Provide the [X, Y] coordinate of the cell's center where the given text is located.  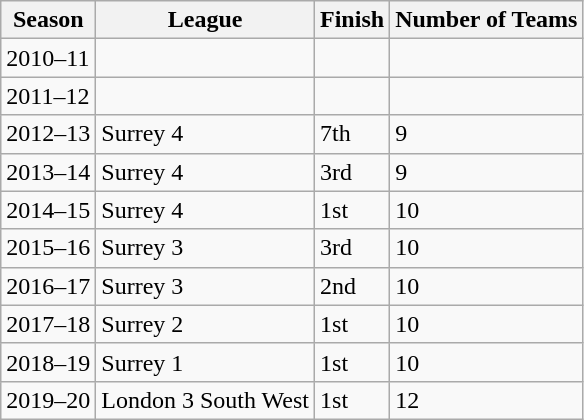
2nd [352, 286]
2019–20 [48, 400]
7th [352, 134]
2011–12 [48, 96]
Finish [352, 20]
League [206, 20]
2017–18 [48, 324]
Season [48, 20]
2012–13 [48, 134]
2010–11 [48, 58]
London 3 South West [206, 400]
2014–15 [48, 210]
Surrey 1 [206, 362]
2018–19 [48, 362]
Surrey 2 [206, 324]
2013–14 [48, 172]
Number of Teams [486, 20]
2015–16 [48, 248]
2016–17 [48, 286]
12 [486, 400]
